From the cell containing the given text, extract its center point as (X, Y) coordinate. 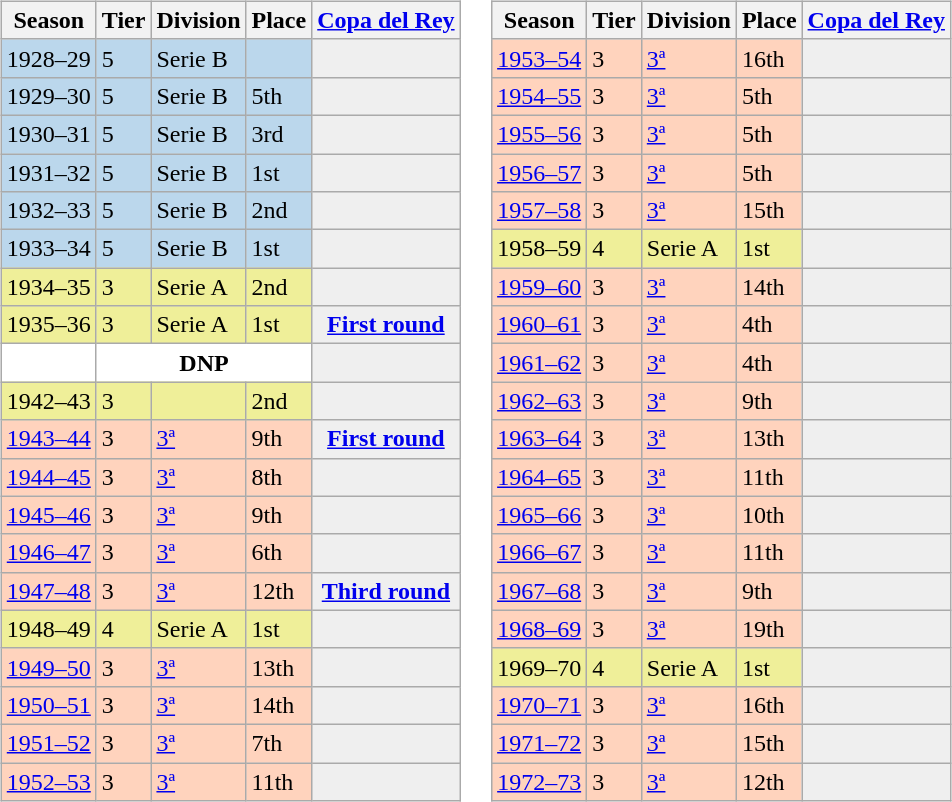
1968–69 (540, 629)
1928–29 (48, 58)
1960–61 (540, 325)
1972–73 (540, 781)
1947–48 (48, 591)
1969–70 (540, 667)
1967–68 (540, 591)
19th (769, 629)
1942–43 (48, 401)
1934–35 (48, 287)
1946–47 (48, 553)
1944–45 (48, 477)
1932–33 (48, 211)
1966–67 (540, 553)
1954–55 (540, 96)
1931–32 (48, 173)
1959–60 (540, 287)
1950–51 (48, 705)
1953–54 (540, 58)
1951–52 (48, 743)
1933–34 (48, 249)
8th (279, 477)
1965–66 (540, 515)
1948–49 (48, 629)
1935–36 (48, 325)
3rd (279, 134)
6th (279, 553)
1970–71 (540, 705)
1930–31 (48, 134)
1949–50 (48, 667)
1964–65 (540, 477)
Third round (386, 591)
1955–56 (540, 134)
1958–59 (540, 249)
7th (279, 743)
1957–58 (540, 211)
1961–62 (540, 363)
1971–72 (540, 743)
1945–46 (48, 515)
1962–63 (540, 401)
1929–30 (48, 96)
1956–57 (540, 173)
10th (769, 515)
1952–53 (48, 781)
1943–44 (48, 439)
DNP (204, 363)
1963–64 (540, 439)
